Detect which cell encompasses the target text, then output its (X, Y) center coordinate. 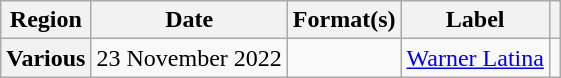
Warner Latina (475, 58)
Format(s) (344, 20)
23 November 2022 (189, 58)
Various (46, 58)
Date (189, 20)
Region (46, 20)
Label (475, 20)
